Determine the (X, Y) coordinate at the center of the cell enclosing the given text.  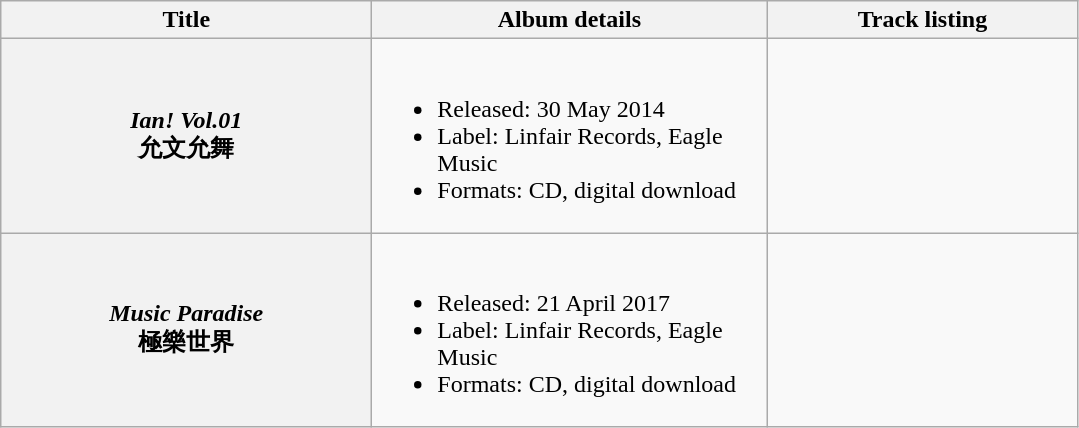
Track listing (922, 20)
Released: 21 April 2017Label: Linfair Records, Eagle MusicFormats: CD, digital download (570, 330)
Ian! Vol.01 允文允舞 (186, 136)
Title (186, 20)
Music Paradise 極樂世界 (186, 330)
Released: 30 May 2014Label: Linfair Records, Eagle MusicFormats: CD, digital download (570, 136)
Album details (570, 20)
